Find where the given text appears and provide that cell's center as [x, y] coordinate. 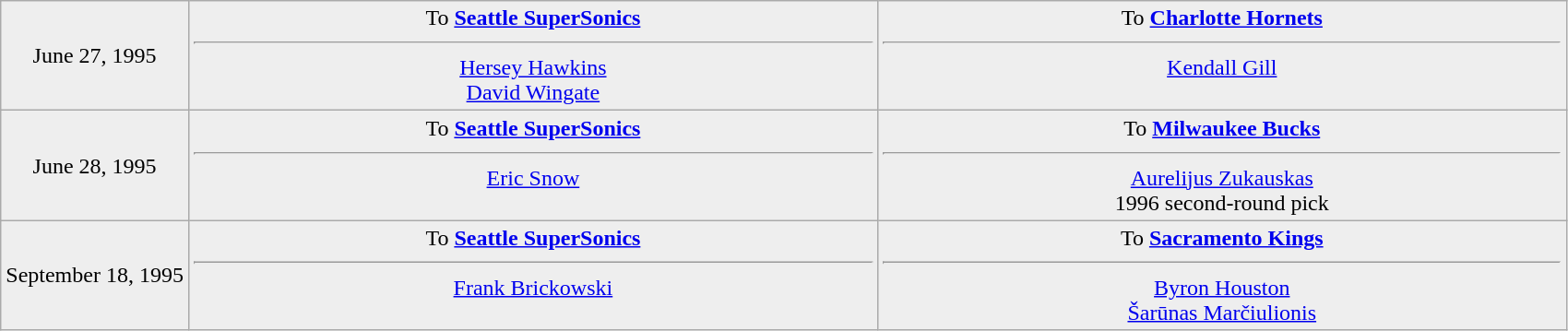
To Milwaukee BucksAurelijus Zukauskas1996 second-round pick [1221, 166]
September 18, 1995 [95, 275]
To Seattle SuperSonicsFrank Brickowski [533, 275]
June 28, 1995 [95, 166]
To Seattle SuperSonicsHersey HawkinsDavid Wingate [533, 55]
To Seattle SuperSonicsEric Snow [533, 166]
To Charlotte HornetsKendall Gill [1221, 55]
To Sacramento KingsByron HoustonŠarūnas Marčiulionis [1221, 275]
June 27, 1995 [95, 55]
